Detect which cell encompasses the target text, then output its (X, Y) center coordinate. 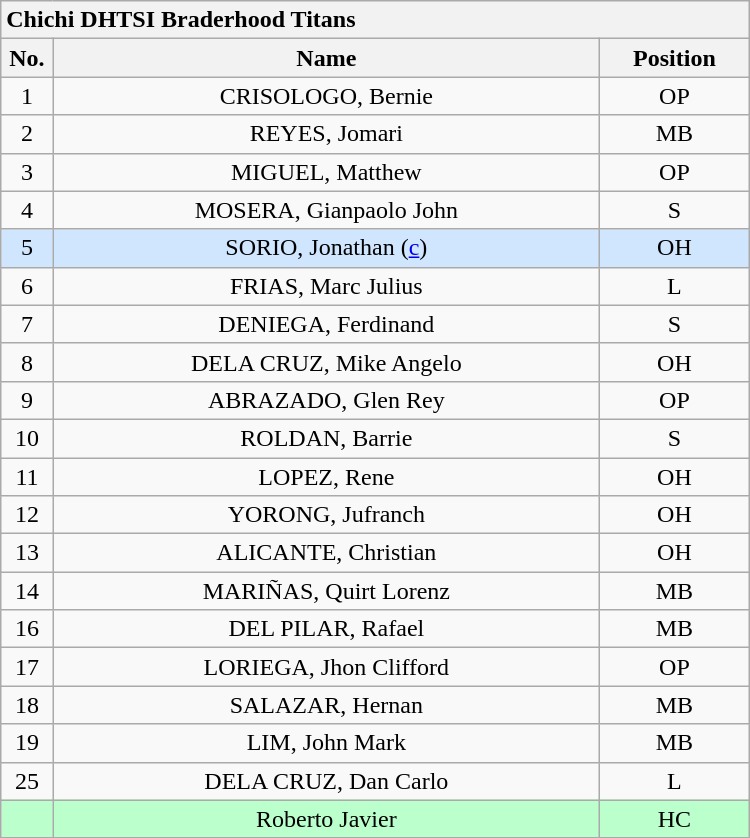
FRIAS, Marc Julius (326, 286)
DELA CRUZ, Dan Carlo (326, 781)
ALICANTE, Christian (326, 553)
Name (326, 58)
Position (675, 58)
7 (27, 324)
2 (27, 134)
YORONG, Jufranch (326, 515)
6 (27, 286)
9 (27, 400)
HC (675, 819)
11 (27, 477)
4 (27, 210)
25 (27, 781)
1 (27, 96)
MARIÑAS, Quirt Lorenz (326, 591)
16 (27, 629)
CRISOLOGO, Bernie (326, 96)
Chichi DHTSI Braderhood Titans (375, 20)
5 (27, 248)
12 (27, 515)
10 (27, 438)
DENIEGA, Ferdinand (326, 324)
Roberto Javier (326, 819)
SALAZAR, Hernan (326, 705)
DEL PILAR, Rafael (326, 629)
ROLDAN, Barrie (326, 438)
SORIO, Jonathan (c) (326, 248)
14 (27, 591)
MIGUEL, Matthew (326, 172)
8 (27, 362)
19 (27, 743)
LIM, John Mark (326, 743)
LORIEGA, Jhon Clifford (326, 667)
3 (27, 172)
LOPEZ, Rene (326, 477)
DELA CRUZ, Mike Angelo (326, 362)
18 (27, 705)
No. (27, 58)
17 (27, 667)
ABRAZADO, Glen Rey (326, 400)
13 (27, 553)
REYES, Jomari (326, 134)
MOSERA, Gianpaolo John (326, 210)
